Determine the [X, Y] coordinate at the center of the cell enclosing the given text.  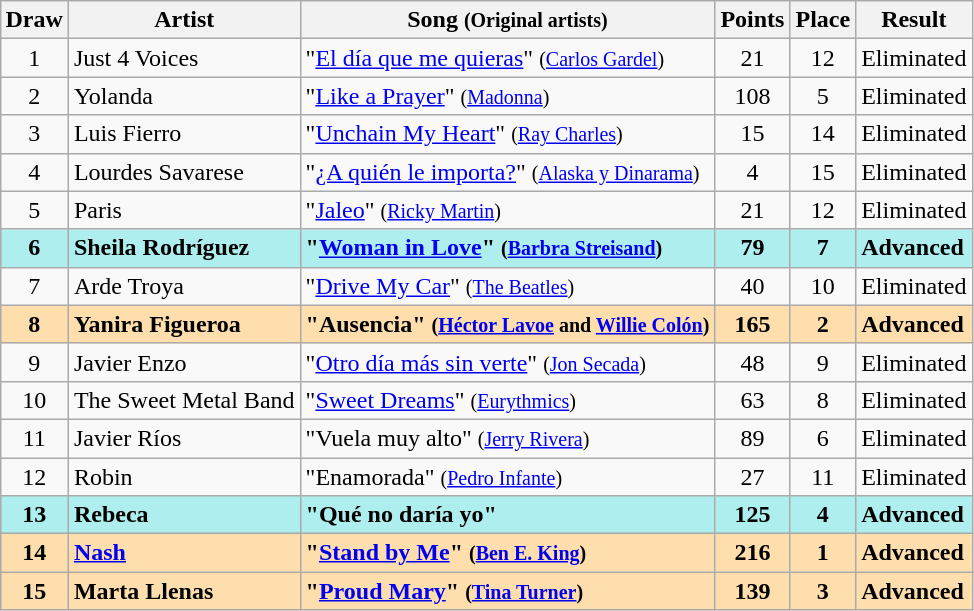
48 [752, 362]
79 [752, 248]
"Like a Prayer" (Madonna) [508, 96]
"Woman in Love" (Barbra Streisand) [508, 248]
Song (Original artists) [508, 20]
Javier Enzo [184, 362]
"Unchain My Heart" (Ray Charles) [508, 134]
Points [752, 20]
108 [752, 96]
Yolanda [184, 96]
13 [34, 515]
Marta Llenas [184, 591]
"El día que me quieras" (Carlos Gardel) [508, 58]
63 [752, 400]
"Ausencia" (Héctor Lavoe and Willie Colón) [508, 324]
Place [823, 20]
Luis Fierro [184, 134]
Nash [184, 553]
"¿A quién le importa?" (Alaska y Dinarama) [508, 172]
Rebeca [184, 515]
139 [752, 591]
"Stand by Me" (Ben E. King) [508, 553]
"Drive My Car" (The Beatles) [508, 286]
"Qué no daría yo" [508, 515]
Lourdes Savarese [184, 172]
Robin [184, 477]
Draw [34, 20]
216 [752, 553]
"Otro día más sin verte" (Jon Secada) [508, 362]
27 [752, 477]
125 [752, 515]
165 [752, 324]
The Sweet Metal Band [184, 400]
Paris [184, 210]
Javier Ríos [184, 438]
"Vuela muy alto" (Jerry Rivera) [508, 438]
89 [752, 438]
Yanira Figueroa [184, 324]
"Jaleo" (Ricky Martin) [508, 210]
Result [914, 20]
Just 4 Voices [184, 58]
Sheila Rodríguez [184, 248]
Arde Troya [184, 286]
"Enamorada" (Pedro Infante) [508, 477]
40 [752, 286]
Artist [184, 20]
"Proud Mary" (Tina Turner) [508, 591]
"Sweet Dreams" (Eurythmics) [508, 400]
